Capture the cell that displays the provided text and extract its [X, Y] central coordinate. 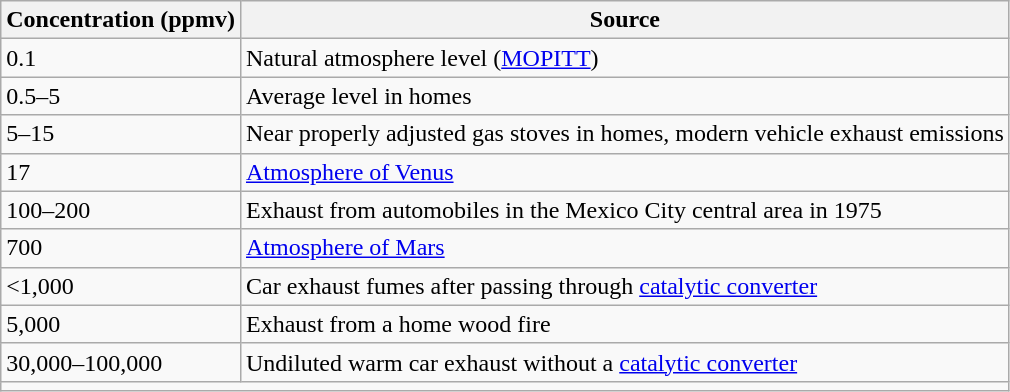
Atmosphere of Venus [624, 172]
30,000–100,000 [121, 362]
Undiluted warm car exhaust without a catalytic converter [624, 362]
5–15 [121, 134]
Natural atmosphere level (MOPITT) [624, 58]
Concentration (ppmv) [121, 20]
<1,000 [121, 286]
Exhaust from a home wood fire [624, 324]
5,000 [121, 324]
Average level in homes [624, 96]
0.1 [121, 58]
Near properly adjusted gas stoves in homes, modern vehicle exhaust emissions [624, 134]
17 [121, 172]
Car exhaust fumes after passing through catalytic converter [624, 286]
Atmosphere of Mars [624, 248]
Source [624, 20]
100–200 [121, 210]
0.5–5 [121, 96]
700 [121, 248]
Exhaust from automobiles in the Mexico City central area in 1975 [624, 210]
